Find where the given text appears and provide that cell's center as (X, Y) coordinate. 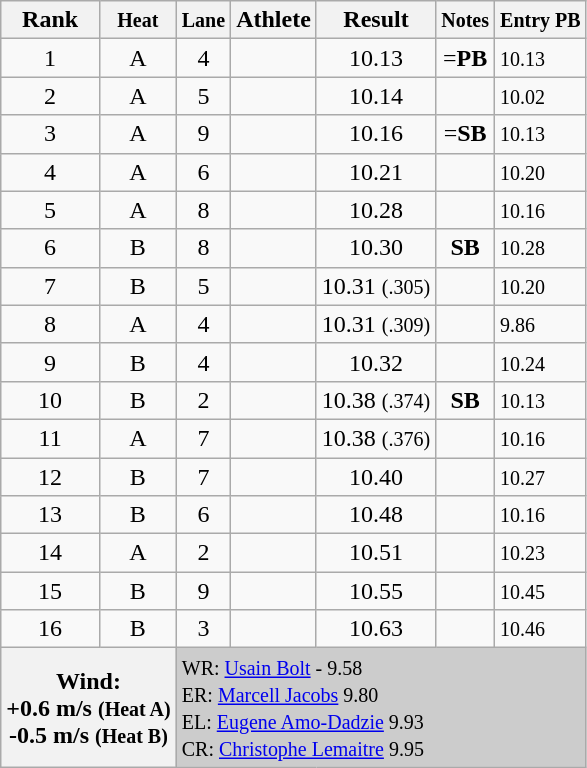
12 (50, 477)
10 (50, 400)
10.51 (376, 553)
10.30 (376, 248)
10.14 (376, 96)
10.02 (541, 96)
=SB (466, 134)
9.86 (541, 324)
10.48 (376, 515)
10.32 (376, 362)
Notes (466, 20)
Rank (50, 20)
10.31 (.305) (376, 286)
10.63 (376, 629)
10.38 (.376) (376, 438)
10.45 (541, 591)
10.40 (376, 477)
11 (50, 438)
Entry PB (541, 20)
10.55 (376, 591)
16 (50, 629)
Heat (138, 20)
WR: Usain Bolt - 9.58ER: Marcell Jacobs 9.80EL: Eugene Amo-Dadzie 9.93CR: Christophe Lemaitre 9.95 (381, 708)
10.21 (376, 172)
1 (50, 58)
Wind:+0.6 m/s (Heat A)-0.5 m/s (Heat B) (88, 708)
13 (50, 515)
10.38 (.374) (376, 400)
10.27 (541, 477)
Athlete (274, 20)
Result (376, 20)
14 (50, 553)
Lane (203, 20)
15 (50, 591)
10.31 (.309) (376, 324)
=PB (466, 58)
10.24 (541, 362)
10.46 (541, 629)
10.23 (541, 553)
